Extract the [x, y] coordinate from the center of the cell holding the provided text.  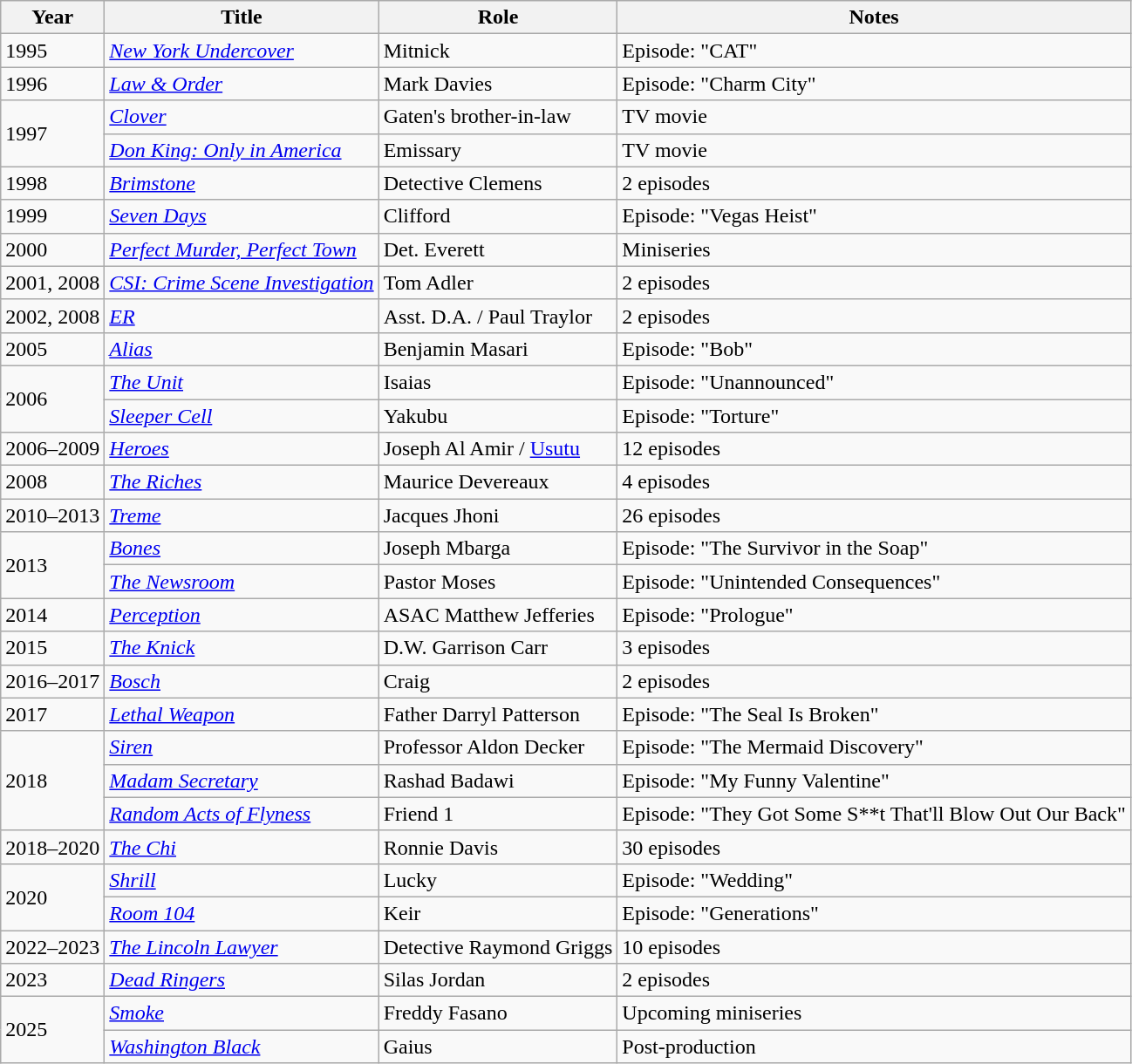
Shrill [242, 880]
2000 [52, 249]
2014 [52, 615]
Benjamin Masari [498, 349]
Episode: "Charm City" [874, 84]
2023 [52, 980]
Episode: "Wedding" [874, 880]
1995 [52, 51]
Law & Order [242, 84]
Random Acts of Flyness [242, 814]
Brimstone [242, 183]
Episode: "The Mermaid Discovery" [874, 747]
2025 [52, 1030]
Emissary [498, 150]
Seven Days [242, 216]
Pastor Moses [498, 582]
ASAC Matthew Jefferies [498, 615]
Father Darryl Patterson [498, 714]
The Unit [242, 382]
Perception [242, 615]
26 episodes [874, 515]
Gaten's brother-in-law [498, 117]
10 episodes [874, 946]
1998 [52, 183]
Siren [242, 747]
Mitnick [498, 51]
Detective Raymond Griggs [498, 946]
Isaias [498, 382]
The Newsroom [242, 582]
Episode: "CAT" [874, 51]
Joseph Al Amir / Usutu [498, 449]
Keir [498, 913]
Episode: "Generations" [874, 913]
Alias [242, 349]
Room 104 [242, 913]
Rashad Badawi [498, 781]
Gaius [498, 1047]
2020 [52, 897]
2006 [52, 399]
2005 [52, 349]
The Lincoln Lawyer [242, 946]
Craig [498, 681]
Friend 1 [498, 814]
Episode: "Prologue" [874, 615]
Jacques Jhoni [498, 515]
Bosch [242, 681]
Maurice Devereaux [498, 482]
1999 [52, 216]
2018 [52, 781]
2015 [52, 648]
2006–2009 [52, 449]
ER [242, 316]
30 episodes [874, 847]
Lucky [498, 880]
Det. Everett [498, 249]
CSI: Crime Scene Investigation [242, 283]
2022–2023 [52, 946]
D.W. Garrison Carr [498, 648]
Year [52, 17]
Episode: "My Funny Valentine" [874, 781]
New York Undercover [242, 51]
Mark Davies [498, 84]
Professor Aldon Decker [498, 747]
Lethal Weapon [242, 714]
2001, 2008 [52, 283]
Episode: "Unintended Consequences" [874, 582]
Clover [242, 117]
2008 [52, 482]
Joseph Mbarga [498, 549]
Episode: "Bob" [874, 349]
Asst. D.A. / Paul Traylor [498, 316]
Miniseries [874, 249]
Heroes [242, 449]
1997 [52, 133]
The Riches [242, 482]
Episode: "Vegas Heist" [874, 216]
Episode: "They Got Some S**t That'll Blow Out Our Back" [874, 814]
2016–2017 [52, 681]
Episode: "Unannounced" [874, 382]
Clifford [498, 216]
The Chi [242, 847]
3 episodes [874, 648]
Detective Clemens [498, 183]
4 episodes [874, 482]
Madam Secretary [242, 781]
Episode: "The Seal Is Broken" [874, 714]
12 episodes [874, 449]
Episode: "Torture" [874, 416]
2017 [52, 714]
2018–2020 [52, 847]
Perfect Murder, Perfect Town [242, 249]
Role [498, 17]
Post-production [874, 1047]
Treme [242, 515]
2010–2013 [52, 515]
2002, 2008 [52, 316]
Upcoming miniseries [874, 1013]
Freddy Fasano [498, 1013]
Smoke [242, 1013]
Don King: Only in America [242, 150]
Ronnie Davis [498, 847]
Dead Ringers [242, 980]
Sleeper Cell [242, 416]
Yakubu [498, 416]
Bones [242, 549]
Silas Jordan [498, 980]
2013 [52, 565]
Notes [874, 17]
Washington Black [242, 1047]
Episode: "The Survivor in the Soap" [874, 549]
The Knick [242, 648]
1996 [52, 84]
Tom Adler [498, 283]
Title [242, 17]
